Scan for the cell matching the given text and deliver its (X, Y) coordinate at center. 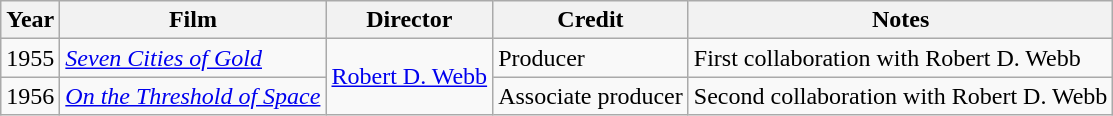
Film (193, 20)
Credit (591, 20)
On the Threshold of Space (193, 96)
Robert D. Webb (410, 77)
Associate producer (591, 96)
1955 (30, 58)
Director (410, 20)
Notes (900, 20)
First collaboration with Robert D. Webb (900, 58)
Year (30, 20)
Seven Cities of Gold (193, 58)
Producer (591, 58)
1956 (30, 96)
Second collaboration with Robert D. Webb (900, 96)
